Locate the cell with the specified text and output its (X, Y) center coordinate. 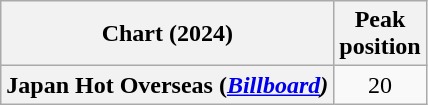
Peakposition (380, 34)
Chart (2024) (168, 34)
Japan Hot Overseas (Billboard) (168, 85)
20 (380, 85)
